From the cell containing the given text, extract its center point as [X, Y] coordinate. 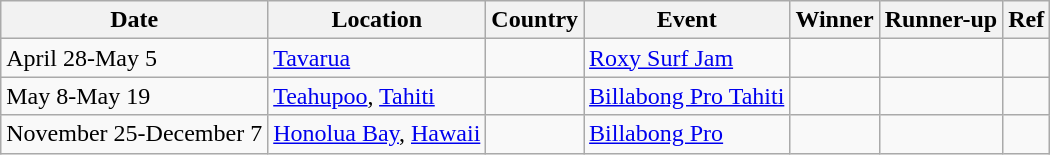
Roxy Surf Jam [687, 58]
November 25-December 7 [134, 134]
Location [377, 20]
Event [687, 20]
May 8-May 19 [134, 96]
Ref [1026, 20]
Date [134, 20]
Honolua Bay, Hawaii [377, 134]
Winner [834, 20]
Country [535, 20]
Billabong Pro [687, 134]
Tavarua [377, 58]
April 28-May 5 [134, 58]
Runner-up [941, 20]
Teahupoo, Tahiti [377, 96]
Billabong Pro Tahiti [687, 96]
